Return (X, Y) of the center of cell containing provided text 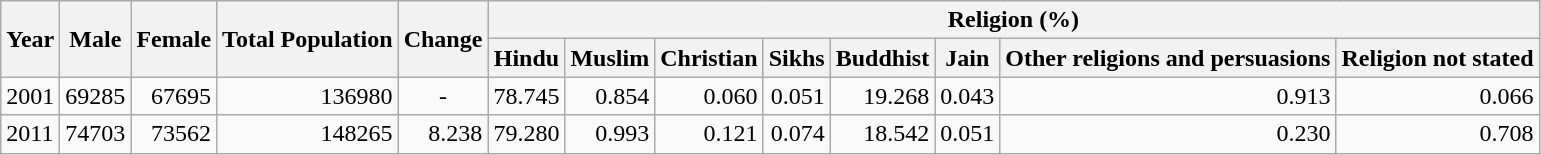
0.708 (1438, 134)
Other religions and persuasions (1168, 58)
148265 (308, 134)
0.060 (709, 96)
- (443, 96)
Religion (%) (1014, 20)
79.280 (526, 134)
Muslim (610, 58)
0.121 (709, 134)
0.066 (1438, 96)
8.238 (443, 134)
Year (30, 39)
2001 (30, 96)
Female (174, 39)
78.745 (526, 96)
0.993 (610, 134)
Hindu (526, 58)
0.854 (610, 96)
Change (443, 39)
73562 (174, 134)
Sikhs (796, 58)
67695 (174, 96)
18.542 (882, 134)
19.268 (882, 96)
136980 (308, 96)
Religion not stated (1438, 58)
Jain (968, 58)
Christian (709, 58)
0.074 (796, 134)
Buddhist (882, 58)
Male (96, 39)
69285 (96, 96)
0.230 (1168, 134)
2011 (30, 134)
74703 (96, 134)
Total Population (308, 39)
0.913 (1168, 96)
0.043 (968, 96)
